Detect which cell encompasses the target text, then output its [X, Y] center coordinate. 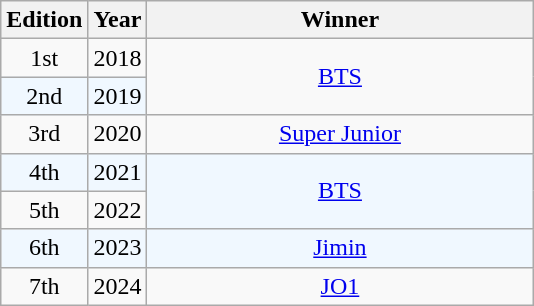
4th [44, 172]
2021 [118, 172]
2024 [118, 286]
Super Junior [340, 134]
1st [44, 58]
2020 [118, 134]
Winner [340, 20]
3rd [44, 134]
2018 [118, 58]
2022 [118, 210]
2nd [44, 96]
Edition [44, 20]
Year [118, 20]
2019 [118, 96]
2023 [118, 248]
5th [44, 210]
Jimin [340, 248]
JO1 [340, 286]
7th [44, 286]
6th [44, 248]
